Return the (x, y) coordinate for the center point of the cell that contains the specified text.  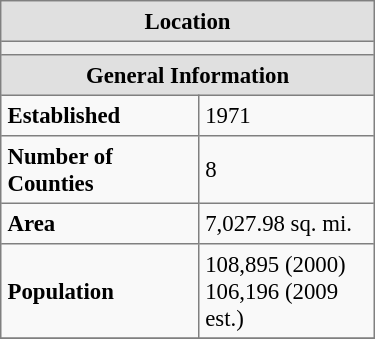
1971 (286, 115)
Established (100, 115)
Population (100, 291)
8 (286, 170)
Location (188, 21)
General Information (188, 75)
Area (100, 223)
108,895 (2000) 106,196 (2009 est.) (286, 291)
Number of Counties (100, 170)
7,027.98 sq. mi. (286, 223)
